Search for the cell housing the specified text and yield its [X, Y] center coordinate. 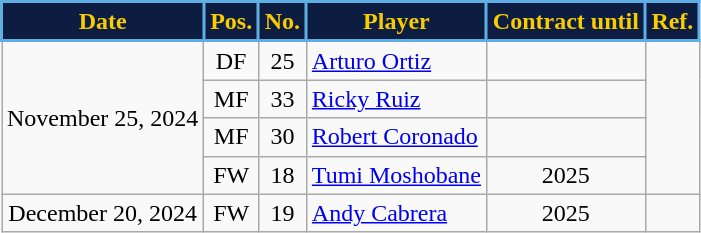
Contract until [566, 22]
Arturo Ortiz [396, 60]
30 [282, 137]
33 [282, 99]
December 20, 2024 [103, 213]
Date [103, 22]
18 [282, 175]
Andy Cabrera [396, 213]
November 25, 2024 [103, 118]
No. [282, 22]
25 [282, 60]
Player [396, 22]
19 [282, 213]
Tumi Moshobane [396, 175]
DF [232, 60]
Robert Coronado [396, 137]
Ricky Ruiz [396, 99]
Ref. [672, 22]
Pos. [232, 22]
